From the cell containing the given text, extract its center point as (X, Y) coordinate. 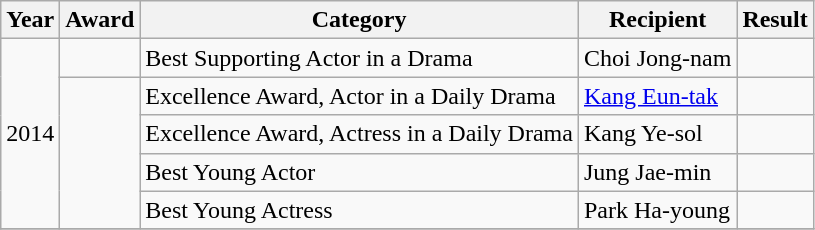
Park Ha-young (657, 210)
Choi Jong-nam (657, 58)
Year (30, 20)
Jung Jae-min (657, 172)
2014 (30, 134)
Best Supporting Actor in a Drama (360, 58)
Best Young Actress (360, 210)
Best Young Actor (360, 172)
Category (360, 20)
Award (100, 20)
Kang Ye-sol (657, 134)
Excellence Award, Actor in a Daily Drama (360, 96)
Excellence Award, Actress in a Daily Drama (360, 134)
Recipient (657, 20)
Kang Eun-tak (657, 96)
Result (775, 20)
